Return (x, y) of the center of cell containing provided text 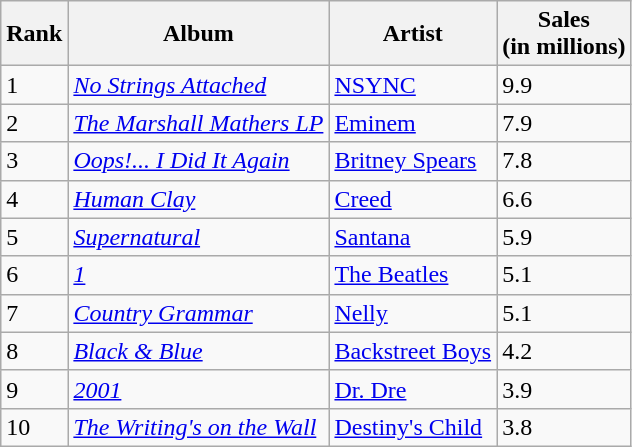
Britney Spears (413, 161)
NSYNC (413, 85)
Album (198, 34)
7.8 (564, 161)
Destiny's Child (413, 427)
9.9 (564, 85)
8 (34, 351)
4.2 (564, 351)
No Strings Attached (198, 85)
6 (34, 275)
Eminem (413, 123)
Nelly (413, 313)
Black & Blue (198, 351)
2 (34, 123)
Artist (413, 34)
Backstreet Boys (413, 351)
Sales(in millions) (564, 34)
10 (34, 427)
Rank (34, 34)
The Writing's on the Wall (198, 427)
Country Grammar (198, 313)
Dr. Dre (413, 389)
Oops!... I Did It Again (198, 161)
5 (34, 237)
Santana (413, 237)
7 (34, 313)
3 (34, 161)
3.9 (564, 389)
6.6 (564, 199)
9 (34, 389)
7.9 (564, 123)
Creed (413, 199)
5.9 (564, 237)
2001 (198, 389)
Supernatural (198, 237)
3.8 (564, 427)
The Marshall Mathers LP (198, 123)
Human Clay (198, 199)
4 (34, 199)
The Beatles (413, 275)
